From the cell containing the given text, extract its center point as (x, y) coordinate. 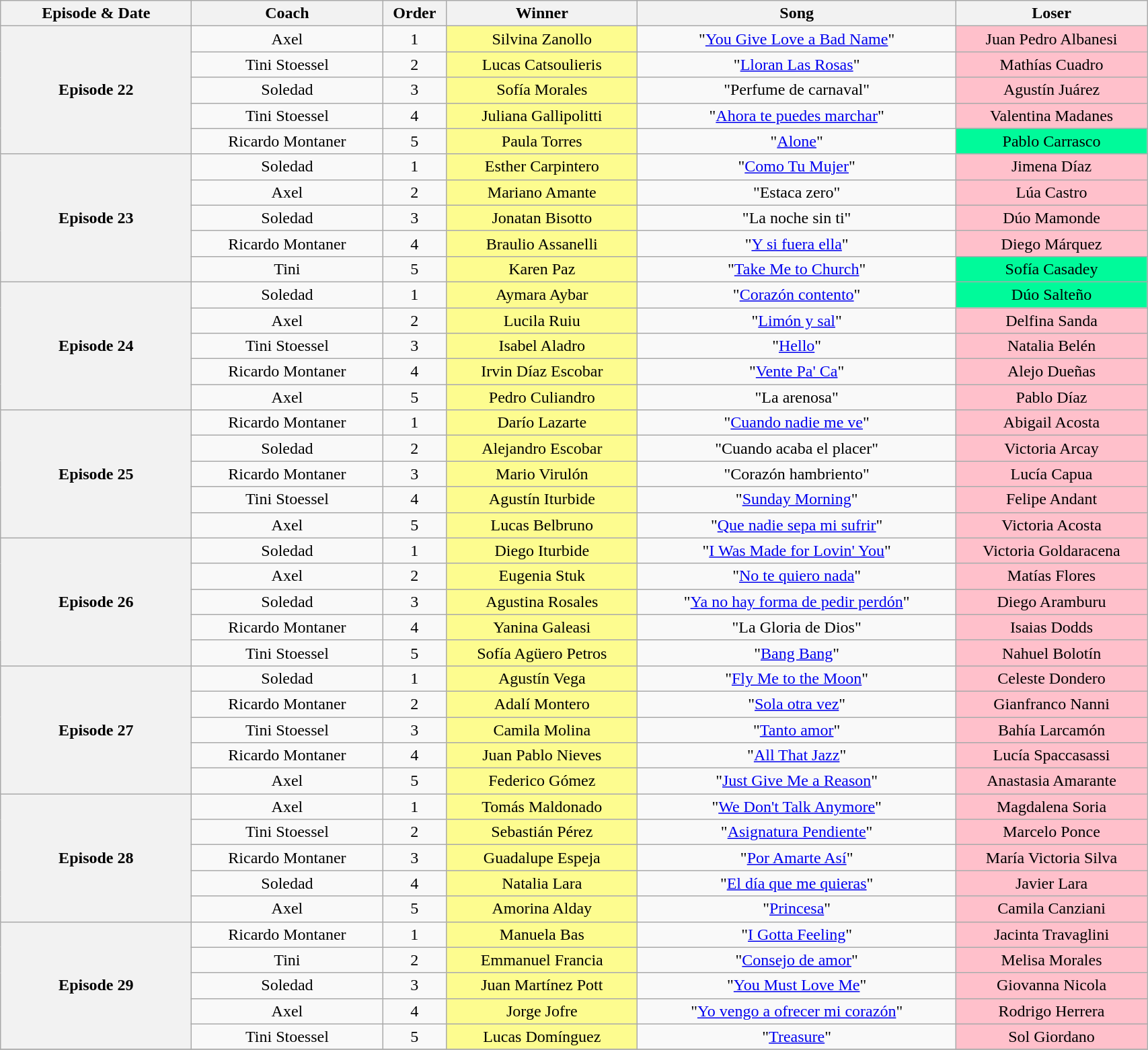
Abigail Acosta (1051, 423)
Episode & Date (96, 13)
"Corazón contento" (797, 294)
Giovanna Nicola (1051, 985)
Camila Molina (542, 729)
Bahía Larcamón (1051, 729)
Karen Paz (542, 269)
Agustín Juárez (1051, 90)
"Ya no hay forma de pedir perdón" (797, 602)
"Cuando acaba el placer" (797, 448)
Episode 25 (96, 474)
Agustina Rosales (542, 602)
Guadalupe Espeja (542, 858)
Adalí Montero (542, 704)
Victoria Acosta (1051, 525)
"I Gotta Feeling" (797, 934)
"Fly Me to the Moon" (797, 678)
Juan Pedro Albanesi (1051, 39)
"I Was Made for Lovin' You" (797, 551)
Lucas Domínguez (542, 1037)
"Por Amarte Así" (797, 858)
Emmanuel Francia (542, 960)
"Limón y sal" (797, 321)
"Hello" (797, 346)
Nahuel Bolotín (1051, 653)
"No te quiero nada" (797, 576)
Lucía Spaccasassi (1051, 756)
"All That Jazz" (797, 756)
Episode 26 (96, 602)
Magdalena Soria (1051, 807)
"Vente Pa' Ca" (797, 372)
Dúo Mamonde (1051, 218)
Matías Flores (1051, 576)
"We Don't Talk Anymore" (797, 807)
"Como Tu Mujer" (797, 167)
Paula Torres (542, 141)
Silvina Zanollo (542, 39)
"La noche sin ti" (797, 218)
Lucas Belbruno (542, 525)
"Ahora te puedes marchar" (797, 116)
Sofía Morales (542, 90)
Sofía Casadey (1051, 269)
Anastasia Amarante (1051, 781)
"Alone" (797, 141)
"Tanto amor" (797, 729)
Camila Canziani (1051, 909)
Gianfranco Nanni (1051, 704)
"Perfume de carnaval" (797, 90)
Sebastián Pérez (542, 832)
Jimena Díaz (1051, 167)
Jacinta Travaglini (1051, 934)
Lucía Capua (1051, 474)
Episode 23 (96, 218)
Mario Virulón (542, 474)
Juan Martínez Pott (542, 985)
Javier Lara (1051, 883)
"Y si fuera ella" (797, 243)
"Que nadie sepa mi sufrir" (797, 525)
"You Give Love a Bad Name" (797, 39)
Braulio Assanelli (542, 243)
Felipe Andant (1051, 499)
Esther Carpintero (542, 167)
Diego Aramburu (1051, 602)
Natalia Lara (542, 883)
Alejo Dueñas (1051, 372)
Federico Gómez (542, 781)
"Corazón hambriento" (797, 474)
Winner (542, 13)
Pablo Carrasco (1051, 141)
Isaias Dodds (1051, 627)
Lúa Castro (1051, 192)
Tomás Maldonado (542, 807)
Order (414, 13)
Melisa Morales (1051, 960)
Juan Pablo Nieves (542, 756)
"Asignatura Pendiente" (797, 832)
"Just Give Me a Reason" (797, 781)
Agustín Vega (542, 678)
Episode 28 (96, 858)
Isabel Aladro (542, 346)
Song (797, 13)
Episode 22 (96, 90)
Sofía Agüero Petros (542, 653)
"Cuando nadie me ve" (797, 423)
Irvin Díaz Escobar (542, 372)
Pedro Culiandro (542, 397)
Marcelo Ponce (1051, 832)
Agustín Iturbide (542, 499)
Rodrigo Herrera (1051, 1011)
Celeste Dondero (1051, 678)
Mathías Cuadro (1051, 65)
Darío Lazarte (542, 423)
Victoria Goldaracena (1051, 551)
"Princesa" (797, 909)
Episode 24 (96, 346)
Manuela Bas (542, 934)
Alejandro Escobar (542, 448)
"Lloran Las Rosas" (797, 65)
Episode 27 (96, 729)
Pablo Díaz (1051, 397)
Juliana Gallipolitti (542, 116)
María Victoria Silva (1051, 858)
Aymara Aybar (542, 294)
"You Must Love Me" (797, 985)
Natalia Belén (1051, 346)
"La Gloria de Dios" (797, 627)
Amorina Alday (542, 909)
Diego Márquez (1051, 243)
Lucas Catsoulieris (542, 65)
Sol Giordano (1051, 1037)
Coach (287, 13)
"Yo vengo a ofrecer mi corazón" (797, 1011)
"Take Me to Church" (797, 269)
"Treasure" (797, 1037)
Diego Iturbide (542, 551)
Jorge Jofre (542, 1011)
Episode 29 (96, 985)
"La arenosa" (797, 397)
"Estaca zero" (797, 192)
Mariano Amante (542, 192)
"Bang Bang" (797, 653)
Jonatan Bisotto (542, 218)
"Sola otra vez" (797, 704)
Delfina Sanda (1051, 321)
"Consejo de amor" (797, 960)
Eugenia Stuk (542, 576)
Yanina Galeasi (542, 627)
Lucila Ruiu (542, 321)
"El día que me quieras" (797, 883)
Valentina Madanes (1051, 116)
Victoria Arcay (1051, 448)
Dúo Salteño (1051, 294)
"Sunday Morning" (797, 499)
Loser (1051, 13)
